Locate the cell with the specified text and output its (x, y) center coordinate. 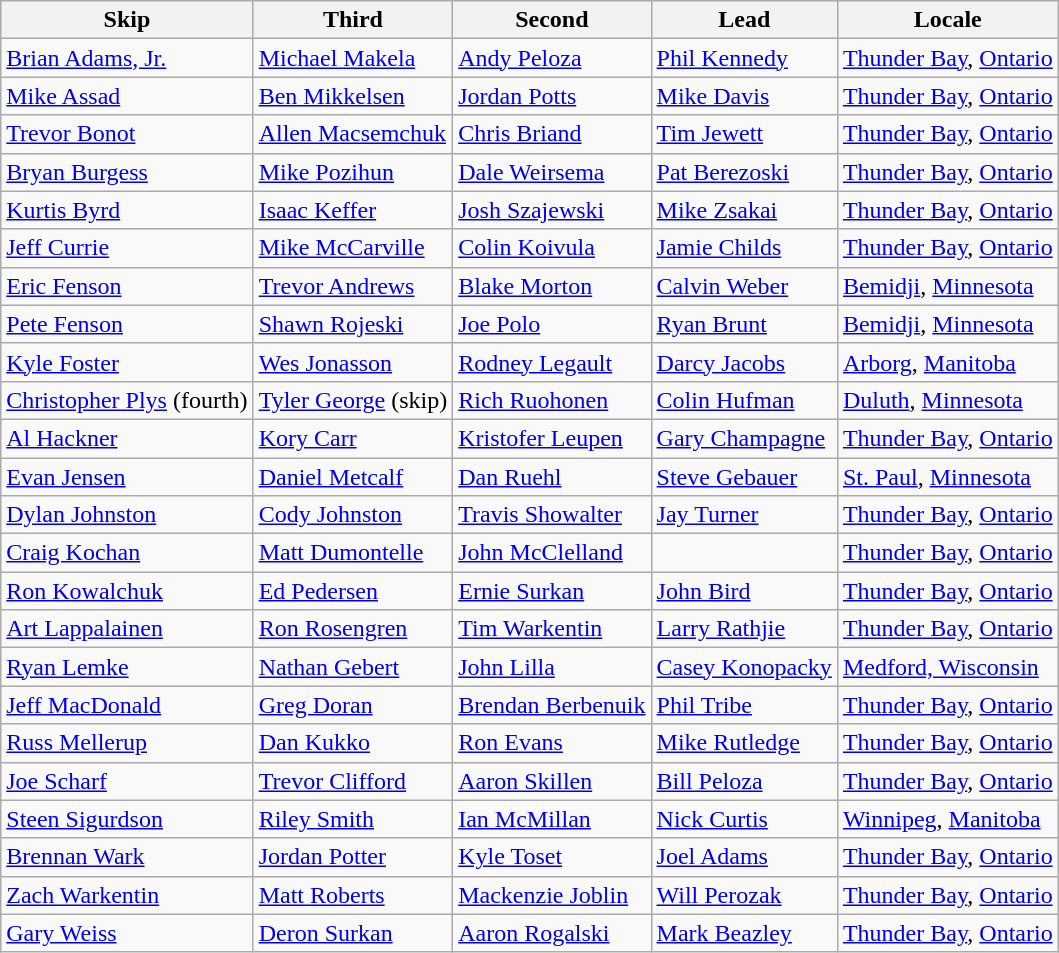
Second (552, 20)
Matt Dumontelle (353, 553)
Steve Gebauer (744, 477)
Travis Showalter (552, 515)
Mike Davis (744, 96)
Pat Berezoski (744, 172)
Michael Makela (353, 58)
Rich Ruohonen (552, 400)
Mike Rutledge (744, 743)
Al Hackner (127, 438)
Jordan Potts (552, 96)
Medford, Wisconsin (948, 667)
Kory Carr (353, 438)
Jamie Childs (744, 248)
Mike McCarville (353, 248)
Daniel Metcalf (353, 477)
Ernie Surkan (552, 591)
Third (353, 20)
Mackenzie Joblin (552, 895)
Trevor Andrews (353, 286)
Bill Peloza (744, 781)
Dan Kukko (353, 743)
Jeff Currie (127, 248)
Will Perozak (744, 895)
Ed Pedersen (353, 591)
Ron Kowalchuk (127, 591)
Jordan Potter (353, 857)
Tim Warkentin (552, 629)
Evan Jensen (127, 477)
Colin Hufman (744, 400)
Larry Rathjie (744, 629)
Wes Jonasson (353, 362)
Zach Warkentin (127, 895)
Skip (127, 20)
Phil Tribe (744, 705)
Phil Kennedy (744, 58)
Locale (948, 20)
Dylan Johnston (127, 515)
Jeff MacDonald (127, 705)
Tim Jewett (744, 134)
Russ Mellerup (127, 743)
Winnipeg, Manitoba (948, 819)
Matt Roberts (353, 895)
Art Lappalainen (127, 629)
Ron Rosengren (353, 629)
Deron Surkan (353, 933)
Brian Adams, Jr. (127, 58)
Dale Weirsema (552, 172)
Christopher Plys (fourth) (127, 400)
Duluth, Minnesota (948, 400)
Rodney Legault (552, 362)
Blake Morton (552, 286)
Andy Peloza (552, 58)
Kristofer Leupen (552, 438)
John Lilla (552, 667)
Lead (744, 20)
Gary Champagne (744, 438)
St. Paul, Minnesota (948, 477)
Nathan Gebert (353, 667)
Ryan Brunt (744, 324)
Trevor Bonot (127, 134)
Jay Turner (744, 515)
Mike Assad (127, 96)
Aaron Rogalski (552, 933)
Calvin Weber (744, 286)
Mike Pozihun (353, 172)
Ian McMillan (552, 819)
Colin Koivula (552, 248)
Eric Fenson (127, 286)
Tyler George (skip) (353, 400)
Josh Szajewski (552, 210)
Pete Fenson (127, 324)
Shawn Rojeski (353, 324)
Ron Evans (552, 743)
Greg Doran (353, 705)
Isaac Keffer (353, 210)
Mark Beazley (744, 933)
John Bird (744, 591)
Arborg, Manitoba (948, 362)
Joe Scharf (127, 781)
Steen Sigurdson (127, 819)
Joe Polo (552, 324)
Ryan Lemke (127, 667)
Kyle Toset (552, 857)
Mike Zsakai (744, 210)
Kurtis Byrd (127, 210)
Darcy Jacobs (744, 362)
Nick Curtis (744, 819)
Riley Smith (353, 819)
Joel Adams (744, 857)
Chris Briand (552, 134)
Trevor Clifford (353, 781)
Gary Weiss (127, 933)
Dan Ruehl (552, 477)
John McClelland (552, 553)
Ben Mikkelsen (353, 96)
Bryan Burgess (127, 172)
Aaron Skillen (552, 781)
Cody Johnston (353, 515)
Allen Macsemchuk (353, 134)
Brendan Berbenuik (552, 705)
Craig Kochan (127, 553)
Brennan Wark (127, 857)
Kyle Foster (127, 362)
Casey Konopacky (744, 667)
